Provide the [X, Y] coordinate of the cell's center where the given text is located.  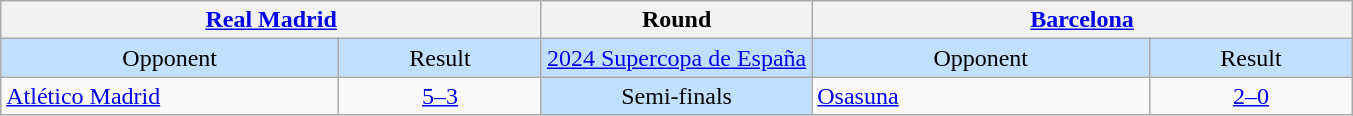
2024 Supercopa de España [676, 58]
Round [676, 20]
2–0 [1252, 96]
Osasuna [981, 96]
Real Madrid [272, 20]
Atlético Madrid [170, 96]
5–3 [440, 96]
Barcelona [1082, 20]
Semi-finals [676, 96]
